Extract the [x, y] coordinate from the center of the cell holding the provided text.  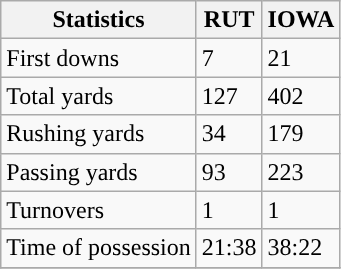
179 [301, 134]
38:22 [301, 248]
34 [229, 134]
Turnovers [99, 210]
21 [301, 58]
RUT [229, 20]
93 [229, 172]
Time of possession [99, 248]
First downs [99, 58]
IOWA [301, 20]
Rushing yards [99, 134]
Total yards [99, 96]
Statistics [99, 20]
223 [301, 172]
127 [229, 96]
21:38 [229, 248]
402 [301, 96]
Passing yards [99, 172]
7 [229, 58]
